Extract the [X, Y] coordinate from the center of the cell holding the provided text.  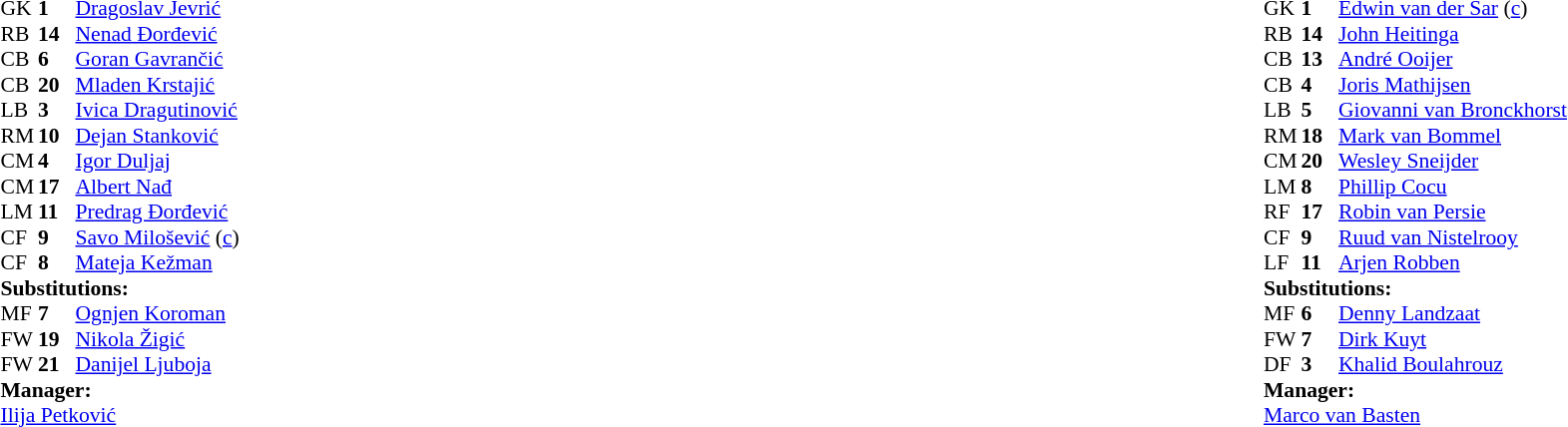
Albert Nađ [158, 187]
Robin van Persie [1453, 213]
Nikola Žigić [158, 339]
19 [57, 339]
Nenad Đorđević [158, 34]
Phillip Cocu [1453, 187]
RF [1283, 213]
21 [57, 364]
Ruud van Nistelrooy [1453, 237]
Giovanni van Bronckhorst [1453, 111]
DF [1283, 364]
Danijel Ljuboja [158, 364]
Arjen Robben [1453, 262]
5 [1319, 111]
Denny Landzaat [1453, 314]
Dirk Kuyt [1453, 339]
LF [1283, 262]
Goran Gavrančić [158, 59]
Igor Duljaj [158, 161]
Predrag Đorđević [158, 213]
Ivica Dragutinović [158, 111]
10 [57, 136]
13 [1319, 59]
Savo Milošević (c) [158, 237]
Ognjen Koroman [158, 314]
Dejan Stanković [158, 136]
Wesley Sneijder [1453, 161]
Khalid Boulahrouz [1453, 364]
18 [1319, 136]
Mateja Kežman [158, 262]
John Heitinga [1453, 34]
André Ooijer [1453, 59]
Joris Mathijsen [1453, 85]
Mark van Bommel [1453, 136]
Mladen Krstajić [158, 85]
